From the cell containing the given text, extract its center point as [X, Y] coordinate. 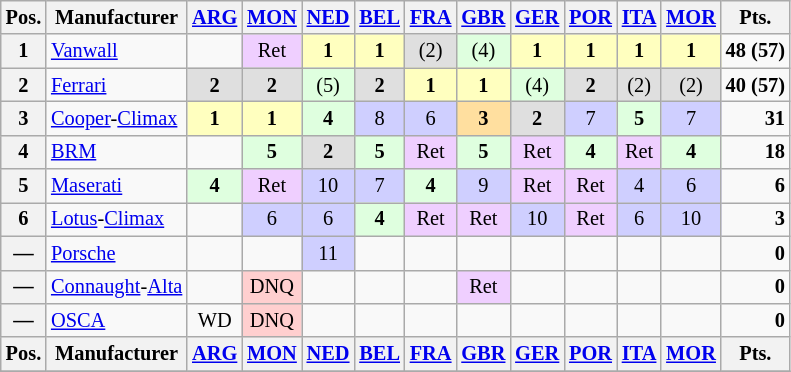
40 (57) [756, 85]
9 [483, 186]
Ferrari [116, 85]
18 [756, 152]
11 [328, 253]
Connaught-Alta [116, 287]
8 [379, 118]
48 (57) [756, 51]
Vanwall [116, 51]
(5) [328, 85]
31 [756, 118]
Cooper-Climax [116, 118]
Porsche [116, 253]
Maserati [116, 186]
OSCA [116, 320]
Lotus-Climax [116, 219]
WD [214, 320]
BRM [116, 152]
